Detect which cell encompasses the target text, then output its (x, y) center coordinate. 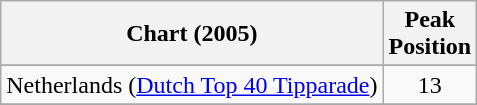
PeakPosition (430, 34)
Chart (2005) (192, 34)
13 (430, 85)
Netherlands (Dutch Top 40 Tipparade) (192, 85)
